Locate the cell with the specified text and output its (X, Y) center coordinate. 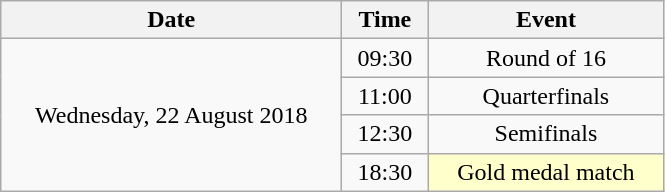
18:30 (385, 172)
09:30 (385, 58)
11:00 (385, 96)
Gold medal match (546, 172)
Wednesday, 22 August 2018 (172, 115)
Time (385, 20)
Round of 16 (546, 58)
Semifinals (546, 134)
Date (172, 20)
Event (546, 20)
12:30 (385, 134)
Quarterfinals (546, 96)
